Find where the given text appears and provide that cell's center as (x, y) coordinate. 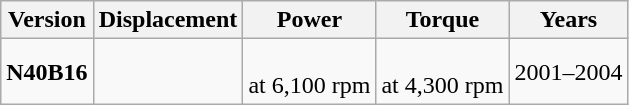
Version (47, 20)
at 6,100 rpm (310, 72)
Power (310, 20)
Displacement (168, 20)
at 4,300 rpm (442, 72)
Torque (442, 20)
Years (568, 20)
N40B16 (47, 72)
2001–2004 (568, 72)
